From the cell containing the given text, extract its center point as (X, Y) coordinate. 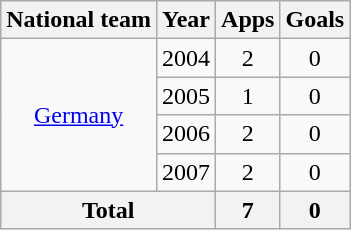
Germany (79, 115)
2005 (186, 96)
Total (108, 210)
Year (186, 20)
7 (248, 210)
2006 (186, 134)
Goals (315, 20)
Apps (248, 20)
2007 (186, 172)
National team (79, 20)
1 (248, 96)
2004 (186, 58)
